Detect which cell encompasses the target text, then output its [x, y] center coordinate. 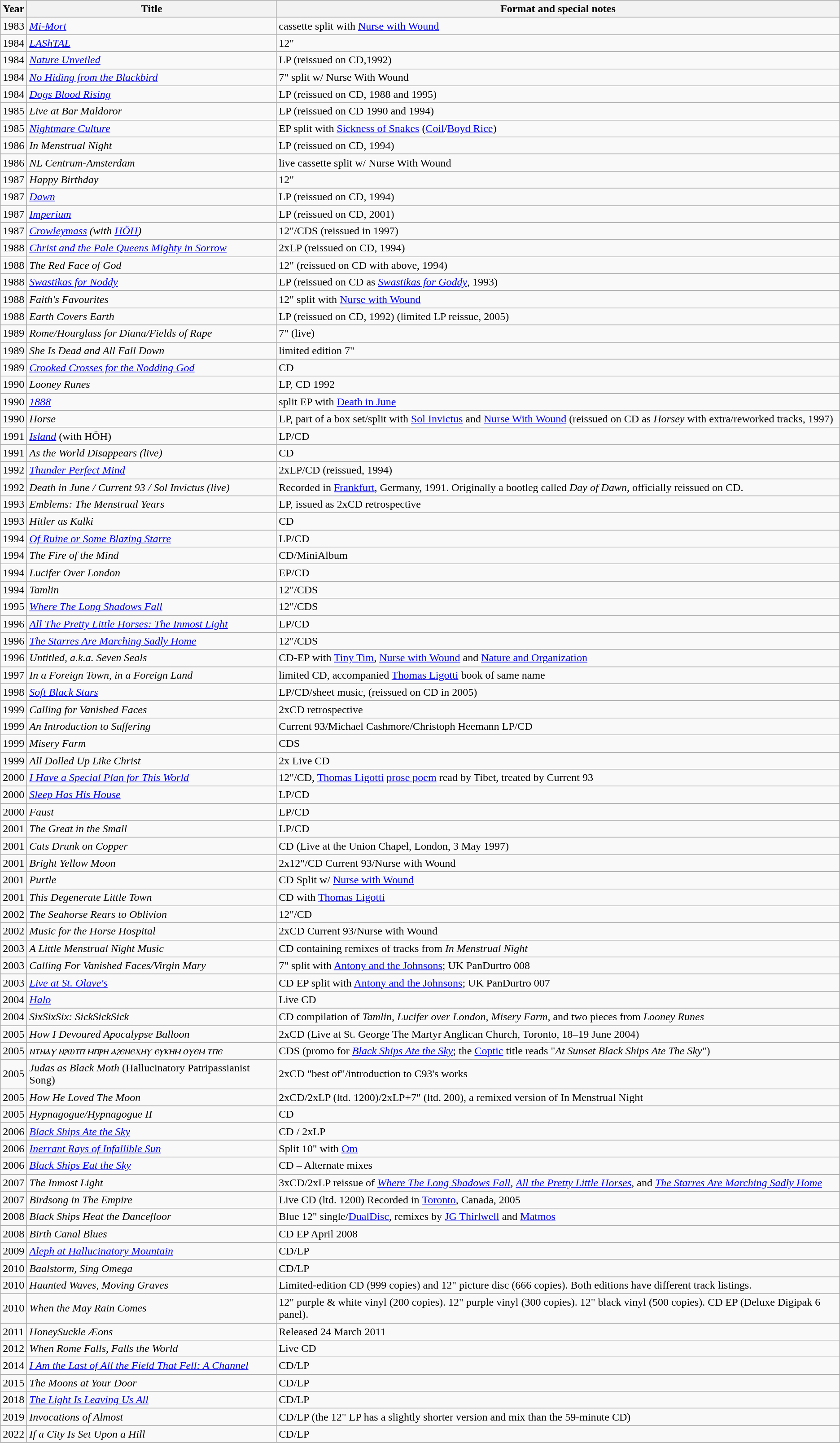
2014 [13, 1366]
EP split with Sickness of Snakes (Coil/Boyd Rice) [558, 128]
The Seahorse Rears to Oblivion [152, 914]
I Am the Last of All the Field That Fell: A Channel [152, 1366]
Of Ruine or Some Blazing Starre [152, 539]
CD Split w/ Nurse with Wound [558, 880]
LP (reissued on CD as Swastikas for Goddy, 1993) [558, 282]
CD / 2xLP [558, 1132]
CD compilation of Tamlin, Lucifer over London, Misery Farm, and two pieces from Looney Runes [558, 1017]
CD EP April 2008 [558, 1234]
Calling For Vanished Faces/Virgin Mary [152, 965]
Crowleymass (with HÖH) [152, 231]
12" split with Nurse with Wound [558, 299]
SixSixSix: SickSickSick [152, 1017]
Black Ships Ate the Sky [152, 1132]
Faust [152, 812]
Bright Yellow Moon [152, 863]
HoneySuckle Æons [152, 1332]
CD-EP with Tiny Tim, Nurse with Wound and Nature and Organization [558, 658]
3xCD/2xLP reissue of Where The Long Shadows Fall, All the Pretty Little Horses, and The Starres Are Marching Sadly Home [558, 1183]
As the World Disappears (live) [152, 453]
2xCD Current 93/Nurse with Wound [558, 931]
LP (reissued on CD 1990 and 1994) [558, 111]
Lucifer Over London [152, 573]
Black Ships Eat the Sky [152, 1166]
12"/CD, Thomas Ligotti prose poem read by Tibet, treated by Current 93 [558, 778]
Imperium [152, 214]
If a City Is Set Upon a Hill [152, 1434]
Misery Farm [152, 743]
Happy Birthday [152, 180]
Music for the Horse Hospital [152, 931]
Current 93/Michael Cashmore/Christoph Heemann LP/CD [558, 726]
2019 [13, 1417]
CD/MiniAlbum [558, 556]
Christ and the Pale Queens Mighty in Sorrow [152, 248]
NL Centrum-Amsterdam [152, 162]
ⲛⲧⲛⲁⲩ ⲛϩⲱⲧⲡ ⲙⲡⲣⲏ ⲁϩⲉⲛⲉϫⲏⲩ ⲉⲩⲕⲏⲙ ⲟⲩⲉⲙ ⲧⲡⲉ [152, 1051]
Dawn [152, 197]
Haunted Waves, Moving Graves [152, 1285]
Format and special notes [558, 9]
CDS [558, 743]
The Red Face of God [152, 265]
The Light Is Leaving Us All [152, 1400]
LP, CD 1992 [558, 385]
Looney Runes [152, 385]
Split 10" with Om [558, 1149]
CDS (promo for Black Ships Ate the Sky; the Coptic title reads "At Sunset Black Ships Ate The Sky") [558, 1051]
An Introduction to Suffering [152, 726]
7" split with Antony and the Johnsons; UK PanDurtro 008 [558, 965]
cassette split with Nurse with Wound [558, 26]
2022 [13, 1434]
Invocations of Almost [152, 1417]
2xCD "best of"/introduction to C93's works [558, 1075]
12" purple & white vinyl (200 copies). 12" purple vinyl (300 copies). 12" black vinyl (500 copies). CD EP (Deluxe Digipak 6 panel). [558, 1308]
2x Live CD [558, 761]
CD with Thomas Ligotti [558, 897]
Baalstorm, Sing Omega [152, 1268]
12"/CDS (reissued in 1997) [558, 231]
Blue 12" single/DualDisc, remixes by JG Thirlwell and Matmos [558, 1217]
2015 [13, 1383]
live cassette split w/ Nurse With Wound [558, 162]
All The Pretty Little Horses: The Inmost Light [152, 624]
Tamlin [152, 590]
Where The Long Shadows Fall [152, 607]
Death in June / Current 93 / Sol Invictus (live) [152, 487]
2xCD/2xLP (ltd. 1200)/2xLP+7" (ltd. 200), a remixed version of In Menstrual Night [558, 1097]
How I Devoured Apocalypse Balloon [152, 1034]
1995 [13, 607]
LP/CD/sheet music, (reissued on CD in 2005) [558, 692]
LP, part of a box set/split with Sol Invictus and Nurse With Wound (reissued on CD as Horsey with extra/reworked tracks, 1997) [558, 419]
Island (with HÖH) [152, 436]
LP (reissued on CD, 1988 and 1995) [558, 94]
In Menstrual Night [152, 145]
Rome/Hourglass for Diana/Fields of Rape [152, 333]
split EP with Death in June [558, 402]
2xCD retrospective [558, 709]
Dogs Blood Rising [152, 94]
Live CD (ltd. 1200) Recorded in Toronto, Canada, 2005 [558, 1200]
Title [152, 9]
Inerrant Rays of Infallible Sun [152, 1149]
1888 [152, 402]
Live at Bar Maldoror [152, 111]
Faith's Favourites [152, 299]
I Have a Special Plan for This World [152, 778]
Year [13, 9]
Aleph at Hallucinatory Mountain [152, 1251]
Purtle [152, 880]
Thunder Perfect Mind [152, 470]
Recorded in Frankfurt, Germany, 1991. Originally a bootleg called Day of Dawn, officially reissued on CD. [558, 487]
1997 [13, 675]
Hypnagogue/Hypnagogue II [152, 1114]
No Hiding from the Blackbird [152, 77]
Sleep Has His House [152, 795]
She Is Dead and All Fall Down [152, 351]
2011 [13, 1332]
LP (reissued on CD, 2001) [558, 214]
Black Ships Heat the Dancefloor [152, 1217]
This Degenerate Little Town [152, 897]
Crooked Crosses for the Nodding God [152, 368]
1983 [13, 26]
Calling for Vanished Faces [152, 709]
limited CD, accompanied Thomas Ligotti book of same name [558, 675]
When Rome Falls, Falls the World [152, 1349]
Emblems: The Menstrual Years [152, 504]
2x12"/CD Current 93/Nurse with Wound [558, 863]
Birdsong in The Empire [152, 1200]
The Great in the Small [152, 829]
The Moons at Your Door [152, 1383]
CD EP split with Antony and the Johnsons; UK PanDurtro 007 [558, 982]
Live at St. Olave's [152, 982]
Birth Canal Blues [152, 1234]
Hitler as Kalki [152, 522]
Limited-edition CD (999 copies) and 12" picture disc (666 copies). Both editions have different track listings. [558, 1285]
CD – Alternate mixes [558, 1166]
How He Loved The Moon [152, 1097]
12"/CD [558, 914]
LP (reissued on CD,1992) [558, 60]
limited edition 7" [558, 351]
Horse [152, 419]
1998 [13, 692]
Mi-Mort [152, 26]
2009 [13, 1251]
The Starres Are Marching Sadly Home [152, 641]
In a Foreign Town, in a Foreign Land [152, 675]
Judas as Black Moth (Hallucinatory Patripassianist Song) [152, 1075]
LP, issued as 2xCD retrospective [558, 504]
LP (reissued on CD, 1992) (limited LP reissue, 2005) [558, 316]
Nature Unveiled [152, 60]
Earth Covers Earth [152, 316]
A Little Menstrual Night Music [152, 948]
Untitled, a.k.a. Seven Seals [152, 658]
LAShTAL [152, 43]
When the May Rain Comes [152, 1308]
Nightmare Culture [152, 128]
2xCD (Live at St. George The Martyr Anglican Church, Toronto, 18–19 June 2004) [558, 1034]
CD containing remixes of tracks from In Menstrual Night [558, 948]
Released 24 March 2011 [558, 1332]
CD/LP (the 12" LP has a slightly shorter version and mix than the 59-minute CD) [558, 1417]
CD (Live at the Union Chapel, London, 3 May 1997) [558, 846]
Cats Drunk on Copper [152, 846]
7" split w/ Nurse With Wound [558, 77]
Halo [152, 1000]
12" (reissued on CD with above, 1994) [558, 265]
All Dolled Up Like Christ [152, 761]
2xLP/CD (reissued, 1994) [558, 470]
The Fire of the Mind [152, 556]
2018 [13, 1400]
Soft Black Stars [152, 692]
The Inmost Light [152, 1183]
7" (live) [558, 333]
2012 [13, 1349]
EP/CD [558, 573]
2xLP (reissued on CD, 1994) [558, 248]
Swastikas for Noddy [152, 282]
